From the cell containing the given text, extract its center point as [x, y] coordinate. 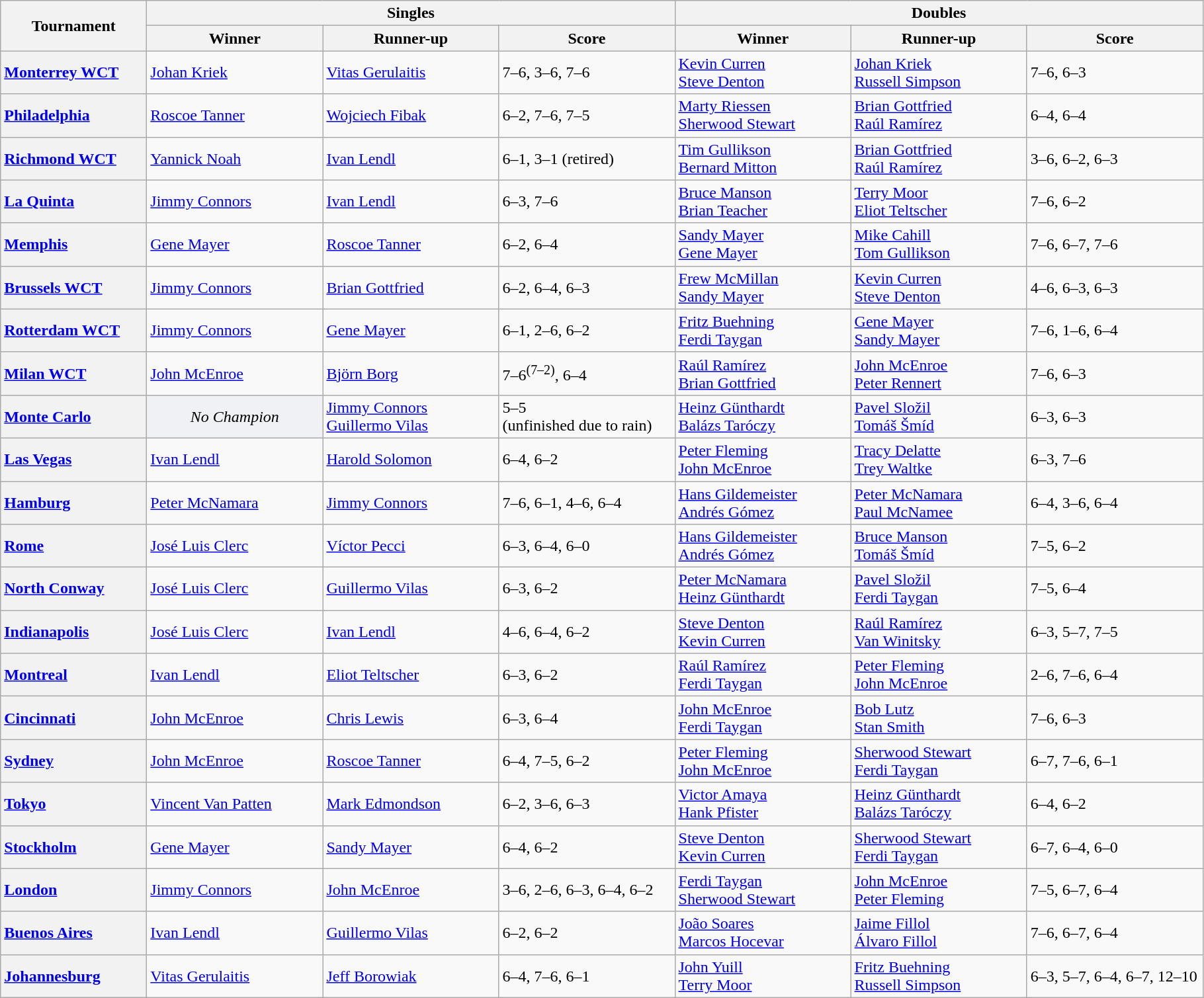
Marty Riessen Sherwood Stewart [763, 115]
Tracy Delatte Trey Waltke [939, 459]
Doubles [939, 13]
5–5(unfinished due to rain) [587, 417]
John McEnroe Peter Fleming [939, 890]
Bruce Manson Tomáš Šmíd [939, 546]
London [74, 890]
Johan Kriek Russell Simpson [939, 73]
Eliot Teltscher [411, 675]
Björn Borg [411, 373]
Peter McNamara Heinz Günthardt [763, 589]
Raúl Ramírez Ferdi Taygan [763, 675]
6–2, 3–6, 6–3 [587, 804]
Harold Solomon [411, 459]
Jaime Fillol Álvaro Fillol [939, 933]
6–7, 7–6, 6–1 [1115, 761]
Fritz Buehning Ferdi Taygan [763, 331]
7–5, 6–2 [1115, 546]
3–6, 2–6, 6–3, 6–4, 6–2 [587, 890]
Peter McNamara [235, 503]
Frew McMillan Sandy Mayer [763, 287]
6–2, 6–4, 6–3 [587, 287]
Pavel Složil Tomáš Šmíd [939, 417]
4–6, 6–4, 6–2 [587, 632]
Tim Gullikson Bernard Mitton [763, 159]
Víctor Pecci [411, 546]
Jeff Borowiak [411, 976]
Sandy Mayer [411, 847]
2–6, 7–6, 6–4 [1115, 675]
Sandy Mayer Gene Mayer [763, 245]
Johan Kriek [235, 73]
Memphis [74, 245]
6–2, 7–6, 7–5 [587, 115]
Indianapolis [74, 632]
Mark Edmondson [411, 804]
Monterrey WCT [74, 73]
6–3, 5–7, 7–5 [1115, 632]
Victor Amaya Hank Pfister [763, 804]
Sydney [74, 761]
Montreal [74, 675]
Raúl Ramírez Van Winitsky [939, 632]
6–4, 7–6, 6–1 [587, 976]
Tournament [74, 26]
6–2, 6–2 [587, 933]
Fritz Buehning Russell Simpson [939, 976]
Chris Lewis [411, 718]
Buenos Aires [74, 933]
7–6(7–2), 6–4 [587, 373]
Rome [74, 546]
Bruce Manson Brian Teacher [763, 201]
Las Vegas [74, 459]
6–1, 2–6, 6–2 [587, 331]
4–6, 6–3, 6–3 [1115, 287]
João Soares Marcos Hocevar [763, 933]
Mike Cahill Tom Gullikson [939, 245]
Cincinnati [74, 718]
6–7, 6–4, 6–0 [1115, 847]
7–5, 6–4 [1115, 589]
6–4, 7–5, 6–2 [587, 761]
Johannesburg [74, 976]
Brussels WCT [74, 287]
Peter McNamara Paul McNamee [939, 503]
6–3, 6–3 [1115, 417]
La Quinta [74, 201]
Gene Mayer Sandy Mayer [939, 331]
Yannick Noah [235, 159]
No Champion [235, 417]
John McEnroe Ferdi Taygan [763, 718]
6–1, 3–1 (retired) [587, 159]
7–5, 6–7, 6–4 [1115, 890]
North Conway [74, 589]
Vincent Van Patten [235, 804]
Wojciech Fibak [411, 115]
Pavel Složil Ferdi Taygan [939, 589]
Raúl Ramírez Brian Gottfried [763, 373]
6–4, 6–4 [1115, 115]
7–6, 6–7, 7–6 [1115, 245]
John Yuill Terry Moor [763, 976]
3–6, 6–2, 6–3 [1115, 159]
7–6, 1–6, 6–4 [1115, 331]
7–6, 6–7, 6–4 [1115, 933]
6–3, 5–7, 6–4, 6–7, 12–10 [1115, 976]
6–4, 3–6, 6–4 [1115, 503]
Milan WCT [74, 373]
Monte Carlo [74, 417]
John McEnroe Peter Rennert [939, 373]
7–6, 6–2 [1115, 201]
6–3, 6–4 [587, 718]
Stockholm [74, 847]
6–2, 6–4 [587, 245]
Tokyo [74, 804]
Hamburg [74, 503]
7–6, 3–6, 7–6 [587, 73]
Ferdi Taygan Sherwood Stewart [763, 890]
Brian Gottfried [411, 287]
Philadelphia [74, 115]
7–6, 6–1, 4–6, 6–4 [587, 503]
Terry Moor Eliot Teltscher [939, 201]
6–3, 6–4, 6–0 [587, 546]
Bob Lutz Stan Smith [939, 718]
Richmond WCT [74, 159]
Jimmy Connors Guillermo Vilas [411, 417]
Rotterdam WCT [74, 331]
Singles [411, 13]
